Detect which cell encompasses the target text, then output its [X, Y] center coordinate. 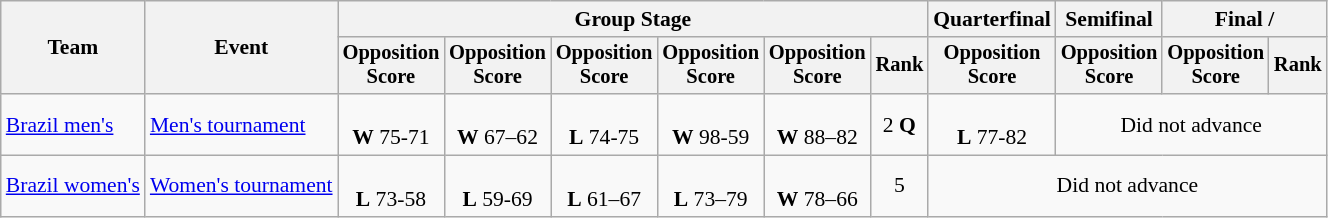
Brazil women's [73, 186]
Quarterfinal [992, 19]
L 73-58 [392, 186]
L 73–79 [710, 186]
L 61–67 [604, 186]
W 98-59 [710, 124]
Women's tournament [242, 186]
L 74-75 [604, 124]
Final / [1244, 19]
Semifinal [1110, 19]
W 88–82 [818, 124]
W 75-71 [392, 124]
Team [73, 48]
L 59-69 [498, 186]
Men's tournament [242, 124]
Event [242, 48]
5 [900, 186]
W 67–62 [498, 124]
2 Q [900, 124]
Brazil men's [73, 124]
W 78–66 [818, 186]
Group Stage [634, 19]
L 77-82 [992, 124]
